Capture the cell that displays the provided text and extract its (X, Y) central coordinate. 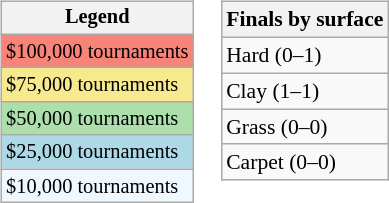
$25,000 tournaments (97, 152)
Carpet (0–0) (304, 162)
$75,000 tournaments (97, 85)
$50,000 tournaments (97, 119)
Hard (0–1) (304, 55)
$10,000 tournaments (97, 186)
Clay (1–1) (304, 91)
Finals by surface (304, 20)
Legend (97, 18)
$100,000 tournaments (97, 51)
Grass (0–0) (304, 127)
